Determine the (x, y) coordinate at the center of the cell enclosing the given text.  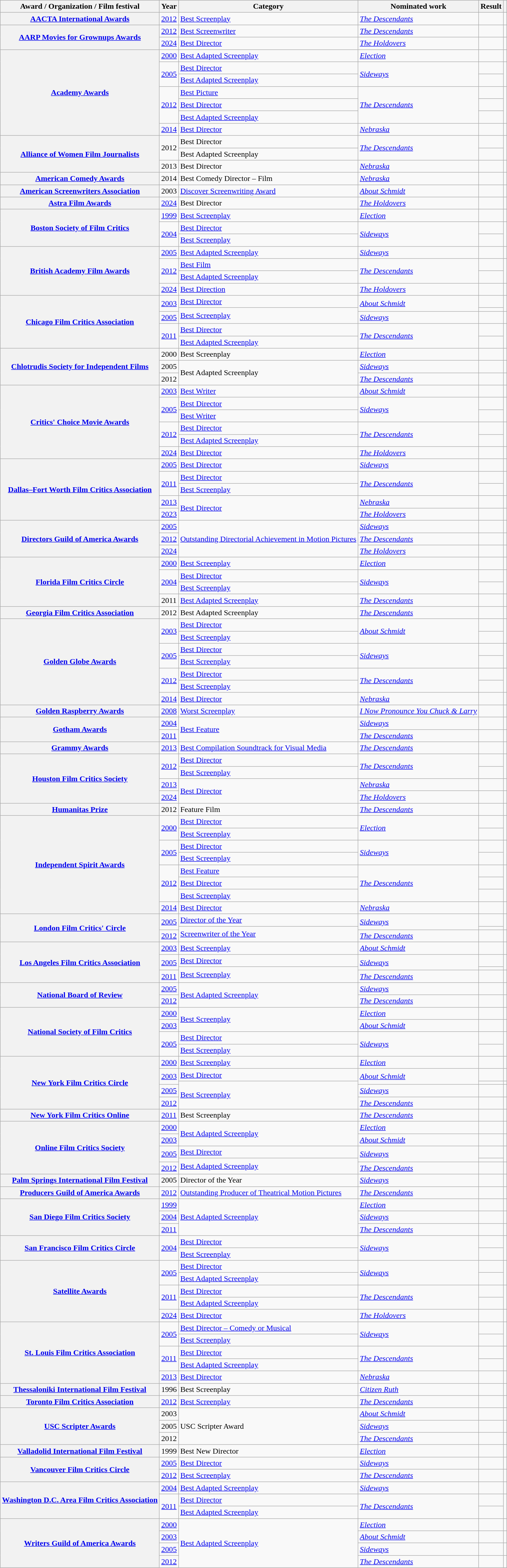
St. Louis Film Critics Association (80, 1352)
Gotham Awards (80, 729)
Best Compilation Soundtrack for Visual Media (268, 748)
Best Comedy Director – Film (268, 179)
Washington D.C. Area Film Critics Association (80, 1500)
Valladolid International Film Festival (80, 1451)
American Comedy Awards (80, 179)
Alliance of Women Film Journalists (80, 154)
Houston Film Critics Society (80, 779)
Category (268, 6)
Result (491, 6)
Discover Screenwriting Award (268, 191)
Thessaloniki International Film Festival (80, 1389)
AACTA International Awards (80, 19)
Nominated work (418, 6)
Award / Organization / Film festival (80, 6)
Palm Springs International Film Festival (80, 1180)
Outstanding Producer of Theatrical Motion Pictures (268, 1193)
Chlotrudis Society for Independent Films (80, 367)
Best Film (268, 265)
Directors Guild of America Awards (80, 539)
Florida Film Critics Circle (80, 582)
Dallas–Fort Worth Film Critics Association (80, 489)
Worst Screenplay (268, 711)
Georgia Film Critics Association (80, 613)
Los Angeles Film Critics Association (80, 962)
London Film Critics' Circle (80, 928)
Boston Society of Film Critics (80, 228)
I Now Pronounce You Chuck & Larry (418, 711)
Critics' Choice Movie Awards (80, 422)
Feature Film (268, 809)
San Francisco Film Critics Circle (80, 1248)
Golden Globe Awards (80, 662)
Writers Guild of America Awards (80, 1543)
New York Film Critics Online (80, 1115)
Vancouver Film Critics Circle (80, 1469)
Satellite Awards (80, 1291)
Citizen Ruth (418, 1389)
1996 (169, 1389)
New York Film Critics Circle (80, 1082)
USC Scripter Awards (80, 1426)
Online Film Critics Society (80, 1148)
Independent Spirit Awards (80, 865)
Best Screenwriter (268, 31)
Golden Raspberry Awards (80, 711)
Toronto Film Critics Association (80, 1402)
USC Scripter Award (268, 1426)
San Diego Film Critics Society (80, 1217)
Screenwriter of the Year (268, 934)
National Board of Review (80, 995)
British Academy Film Awards (80, 271)
Academy Awards (80, 92)
Grammy Awards (80, 748)
Best New Director (268, 1451)
Chicago Film Critics Association (80, 322)
2023 (169, 514)
American Screenwriters Association (80, 191)
Best Direction (268, 289)
2008 (169, 711)
Outstanding Directorial Achievement in Motion Pictures (268, 539)
AARP Movies for Grownups Awards (80, 37)
Producers Guild of America Awards (80, 1193)
Best Director – Comedy or Musical (268, 1328)
National Society of Film Critics (80, 1032)
Astra Film Awards (80, 203)
Humanitas Prize (80, 809)
Year (169, 6)
Best Picture (268, 92)
